For the text-containing cell, return its midpoint in [X, Y] coordinate format. 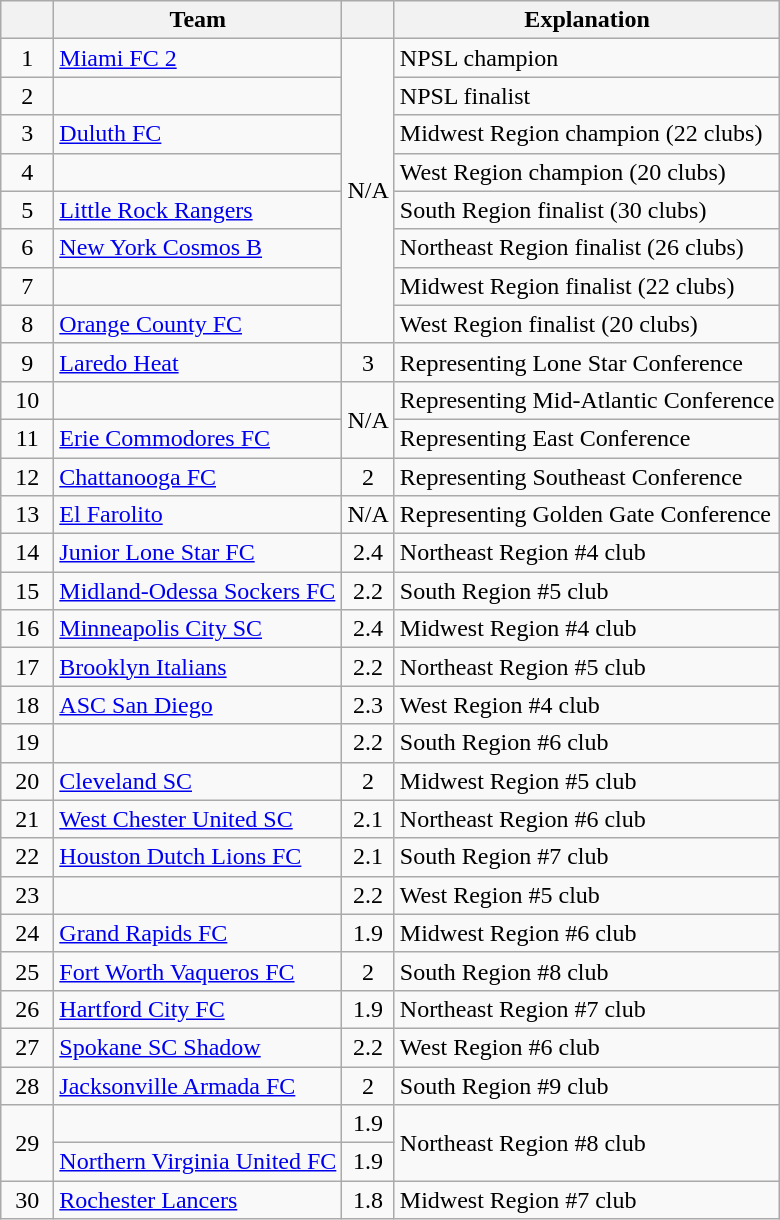
Erie Commodores FC [198, 438]
24 [28, 933]
16 [28, 629]
Representing Golden Gate Conference [587, 515]
Little Rock Rangers [198, 210]
21 [28, 819]
4 [28, 172]
Northeast Region #7 club [587, 1009]
New York Cosmos B [198, 248]
West Region #4 club [587, 705]
Grand Rapids FC [198, 933]
West Region champion (20 clubs) [587, 172]
Representing East Conference [587, 438]
Representing Southeast Conference [587, 477]
Duluth FC [198, 134]
Northern Virginia United FC [198, 1162]
8 [28, 324]
Spokane SC Shadow [198, 1047]
ASC San Diego [198, 705]
Hartford City FC [198, 1009]
Chattanooga FC [198, 477]
Junior Lone Star FC [198, 553]
23 [28, 895]
Explanation [587, 20]
13 [28, 515]
18 [28, 705]
25 [28, 971]
Miami FC 2 [198, 58]
Northeast Region finalist (26 clubs) [587, 248]
Orange County FC [198, 324]
South Region finalist (30 clubs) [587, 210]
Midwest Region finalist (22 clubs) [587, 286]
11 [28, 438]
19 [28, 743]
Northeast Region #6 club [587, 819]
15 [28, 591]
Team [198, 20]
Midland-Odessa Sockers FC [198, 591]
26 [28, 1009]
Cleveland SC [198, 781]
6 [28, 248]
South Region #6 club [587, 743]
NPSL champion [587, 58]
30 [28, 1200]
1 [28, 58]
Laredo Heat [198, 362]
NPSL finalist [587, 96]
14 [28, 553]
7 [28, 286]
17 [28, 667]
Houston Dutch Lions FC [198, 857]
27 [28, 1047]
Northeast Region #8 club [587, 1143]
Minneapolis City SC [198, 629]
Rochester Lancers [198, 1200]
10 [28, 400]
Representing Lone Star Conference [587, 362]
West Region #5 club [587, 895]
Midwest Region #6 club [587, 933]
Northeast Region #5 club [587, 667]
South Region #5 club [587, 591]
12 [28, 477]
Midwest Region #7 club [587, 1200]
2.3 [368, 705]
9 [28, 362]
Northeast Region #4 club [587, 553]
Midwest Region #4 club [587, 629]
South Region #7 club [587, 857]
22 [28, 857]
5 [28, 210]
Midwest Region champion (22 clubs) [587, 134]
29 [28, 1143]
West Region #6 club [587, 1047]
Representing Mid-Atlantic Conference [587, 400]
1.8 [368, 1200]
20 [28, 781]
West Region finalist (20 clubs) [587, 324]
South Region #9 club [587, 1085]
South Region #8 club [587, 971]
El Farolito [198, 515]
Midwest Region #5 club [587, 781]
West Chester United SC [198, 819]
28 [28, 1085]
Brooklyn Italians [198, 667]
Fort Worth Vaqueros FC [198, 971]
Jacksonville Armada FC [198, 1085]
